Capture the cell that displays the provided text and extract its [x, y] central coordinate. 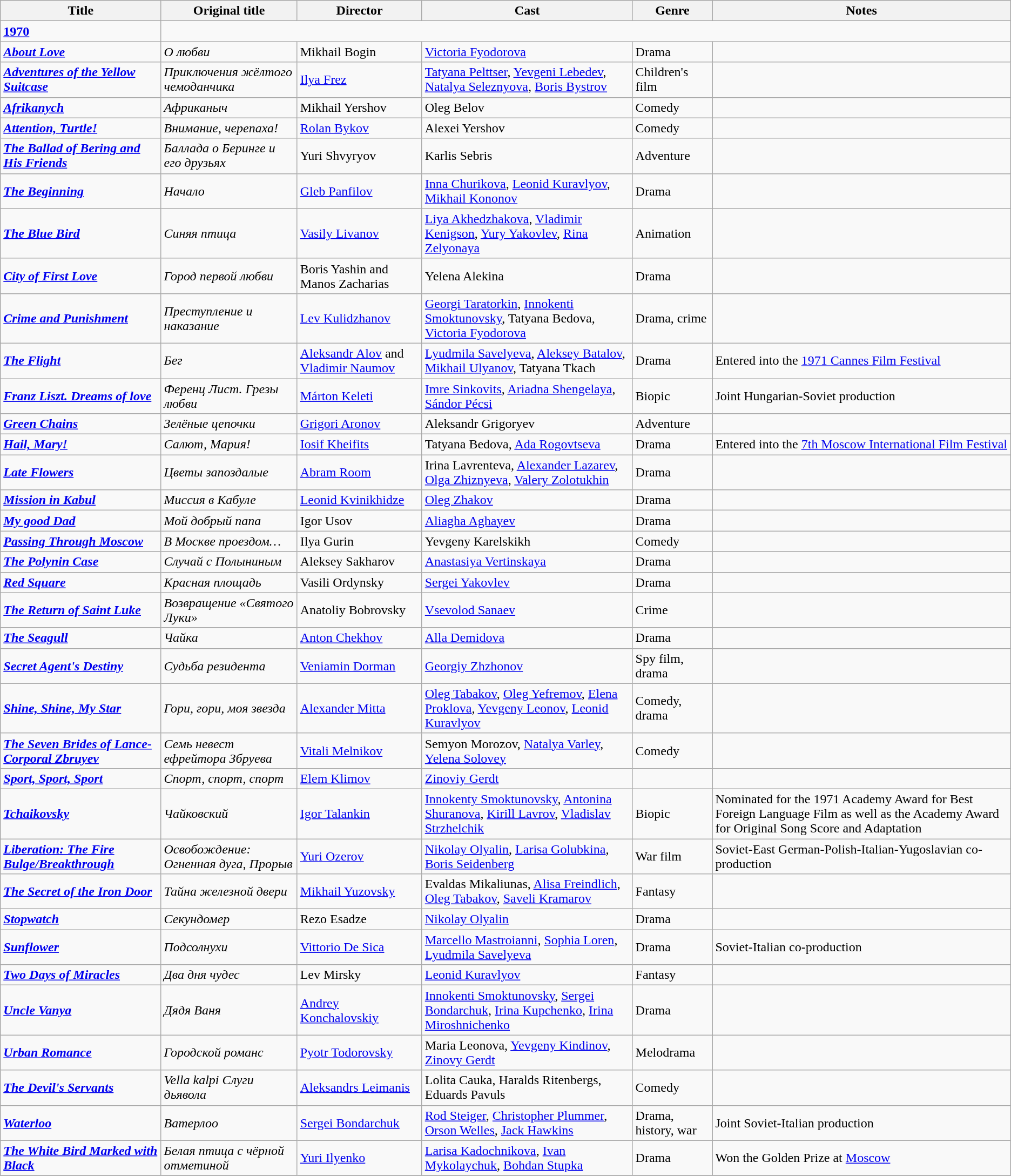
Inna Churikova, Leonid Kuravlyov, Mikhail Kononov [527, 191]
Tatyana Pelttser, Yevgeni Lebedev, Natalya Seleznyova, Boris Bystrov [527, 80]
Yuri Ozerov [360, 856]
Городской романс [229, 1052]
Случай с Полыниным [229, 562]
Alla Demidova [527, 638]
Karlis Sebris [527, 156]
Sunflower [81, 947]
Салют, Мария! [229, 445]
Crime [672, 610]
Африканыч [229, 107]
Rezo Esadze [360, 919]
Entered into the 7th Moscow International Film Festival [861, 445]
Two Days of Miracles [81, 975]
Город первой любви [229, 275]
Lyudmila Savelyeva, Aleksey Batalov, Mikhail Ulyanov, Tatyana Tkach [527, 361]
Баллада о Беринге и его друзьях [229, 156]
Чайка [229, 638]
Yuri Ilyenko [360, 1158]
Приключения жёлтого чемоданчика [229, 80]
Waterloo [81, 1123]
Larisa Kadochnikova, Ivan Mykolaychuk, Bohdan Stupka [527, 1158]
Цветы запоздалые [229, 472]
Andrey Konchalovskiy [360, 1010]
Liya Akhedzhakova, Vladimir Kenigson, Yury Yakovlev, Rina Zelyonaya [527, 233]
Семь невест ефрейтора Збруева [229, 751]
Lev Kulidzhanov [360, 318]
Aleksey Sakharov [360, 562]
Lev Mirsky [360, 975]
Anastasiya Vertinskaya [527, 562]
Tatyana Bedova, Ada Rogovtseva [527, 445]
The Flight [81, 361]
Cast [527, 11]
Hail, Mary! [81, 445]
Genre [672, 11]
Начало [229, 191]
Zinoviy Gerdt [527, 778]
Sergei Bondarchuk [360, 1123]
Aliagha Aghayev [527, 521]
Igor Talankin [360, 814]
Liberation: The Fire Bulge/Breakthrough [81, 856]
Синяя птица [229, 233]
Ilya Frez [360, 80]
Ватерлоо [229, 1123]
Franz Liszt. Dreams of love [81, 395]
Nikolay Olyalin, Larisa Golubkina, Boris Seidenberg [527, 856]
Passing Through Moscow [81, 541]
Secret Agent's Destiny [81, 666]
The Beginning [81, 191]
My good Dad [81, 521]
Lolita Cauka, Haralds Ritenbergs, Eduards Pavuls [527, 1088]
Soviet-Italian co-production [861, 947]
The Devil's Servants [81, 1088]
Nikolay Olyalin [527, 919]
Alexander Mitta [360, 708]
The Ballad of Bering and His Friends [81, 156]
Márton Keleti [360, 395]
Innokenti Smoktunovsky, Sergei Bondarchuk, Irina Kupchenko, Irina Miroshnichenko [527, 1010]
Melodrama [672, 1052]
Зелёные цепочки [229, 424]
Красная площадь [229, 582]
Joint Soviet-Italian production [861, 1123]
Vasili Ordynsky [360, 582]
Yuri Shvyryov [360, 156]
Maria Leonova, Yevgeny Kindinov, Zinovy Gerdt [527, 1052]
Green Chains [81, 424]
Rod Steiger, Christopher Plummer, Orson Welles, Jack Hawkins [527, 1123]
Tchaikovsky [81, 814]
Afrikanych [81, 107]
Leonid Kuravlyov [527, 975]
Innokenty Smoktunovsky, Antonina Shuranova, Kirill Lavrov, Vladislav Strzhelchik [527, 814]
Shine, Shine, My Star [81, 708]
Veniamin Dorman [360, 666]
Uncle Vanya [81, 1010]
City of First Love [81, 275]
Notes [861, 11]
Animation [672, 233]
Yelena Alekina [527, 275]
Marcello Mastroianni, Sophia Loren, Lyudmila Savelyeva [527, 947]
Aleksandrs Leimanis [360, 1088]
Ilya Gurin [360, 541]
Joint Hungarian-Soviet production [861, 395]
The Seven Brides of Lance-Corporal Zbruyev [81, 751]
Title [81, 11]
Oleg Zhakov [527, 500]
Спорт, спорт, спорт [229, 778]
Vella kalpi Слуги дьявола [229, 1088]
Aleksandr Grigoryev [527, 424]
Stopwatch [81, 919]
Sergei Yakovlev [527, 582]
Преступление и наказание [229, 318]
Won the Golden Prize at Moscow [861, 1158]
Abram Room [360, 472]
Original title [229, 11]
Red Square [81, 582]
Mikhail Bogin [360, 52]
Чайковский [229, 814]
Oleg Tabakov, Oleg Yefremov, Elena Proklova, Yevgeny Leonov, Leonid Kuravlyov [527, 708]
Boris Yashin and Manos Zacharias [360, 275]
Victoria Fyodorova [527, 52]
Vsevolod Sanaev [527, 610]
Mikhail Yuzovsky [360, 891]
Судьба резидента [229, 666]
War film [672, 856]
1970 [81, 31]
The Polynin Case [81, 562]
Aleksandr Alov and Vladimir Naumov [360, 361]
Semyon Morozov, Natalya Varley, Yelena Solovey [527, 751]
The Seagull [81, 638]
Urban Romance [81, 1052]
Georgiy Zhzhonov [527, 666]
Director [360, 11]
The Return of Saint Luke [81, 610]
Grigori Aronov [360, 424]
Alexei Yershov [527, 128]
Comedy, drama [672, 708]
В Москве проездом… [229, 541]
Imre Sinkovits, Ariadna Shengelaya, Sándor Pécsi [527, 395]
The Secret of the Iron Door [81, 891]
Late Flowers [81, 472]
Igor Usov [360, 521]
Белая птица с чёрной отметиной [229, 1158]
Adventures of the Yellow Suitcase [81, 80]
Soviet-East German-Polish-Italian-Yugoslavian co-production [861, 856]
Anton Chekhov [360, 638]
Drama, crime [672, 318]
Entered into the 1971 Cannes Film Festival [861, 361]
Vitali Melnikov [360, 751]
Два дня чудес [229, 975]
Vasily Livanov [360, 233]
Georgi Taratorkin, Innokenti Smoktunovsky, Tatyana Bedova, Victoria Fyodorova [527, 318]
Elem Klimov [360, 778]
Дядя Ваня [229, 1010]
Nominated for the 1971 Academy Award for Best Foreign Language Film as well as the Academy Award for Original Song Score and Adaptation [861, 814]
О любви [229, 52]
Attention, Turtle! [81, 128]
Children's film [672, 80]
Mikhail Yershov [360, 107]
About Love [81, 52]
Секундомер [229, 919]
Oleg Belov [527, 107]
Гори, гори, моя звезда [229, 708]
Ференц Лист. Грезы любви [229, 395]
Rolan Bykov [360, 128]
The Blue Bird [81, 233]
Anatoliy Bobrovsky [360, 610]
Spy film, drama [672, 666]
Sport, Sport, Sport [81, 778]
Drama, history, war [672, 1123]
Возвращение «Святого Луки» [229, 610]
Yevgeny Karelskikh [527, 541]
Leonid Kvinikhidze [360, 500]
Мой добрый папа [229, 521]
Бег [229, 361]
Gleb Panfilov [360, 191]
The White Bird Marked with Black [81, 1158]
Vittorio De Sica [360, 947]
Iosif Kheifits [360, 445]
Тайна железной двери [229, 891]
Crime and Punishment [81, 318]
Миссия в Кабуле [229, 500]
Mission in Kabul [81, 500]
Внимание, черепаха! [229, 128]
Evaldas Mikaliunas, Alisa Freindlich, Oleg Tabakov, Saveli Kramarov [527, 891]
Освобождение: Огненная дуга, Прорыв [229, 856]
Подсолнухи [229, 947]
Pyotr Todorovsky [360, 1052]
Irina Lavrenteva, Alexander Lazarev, Olga Zhiznyeva, Valery Zolotukhin [527, 472]
